Capture the cell that displays the provided text and extract its (x, y) central coordinate. 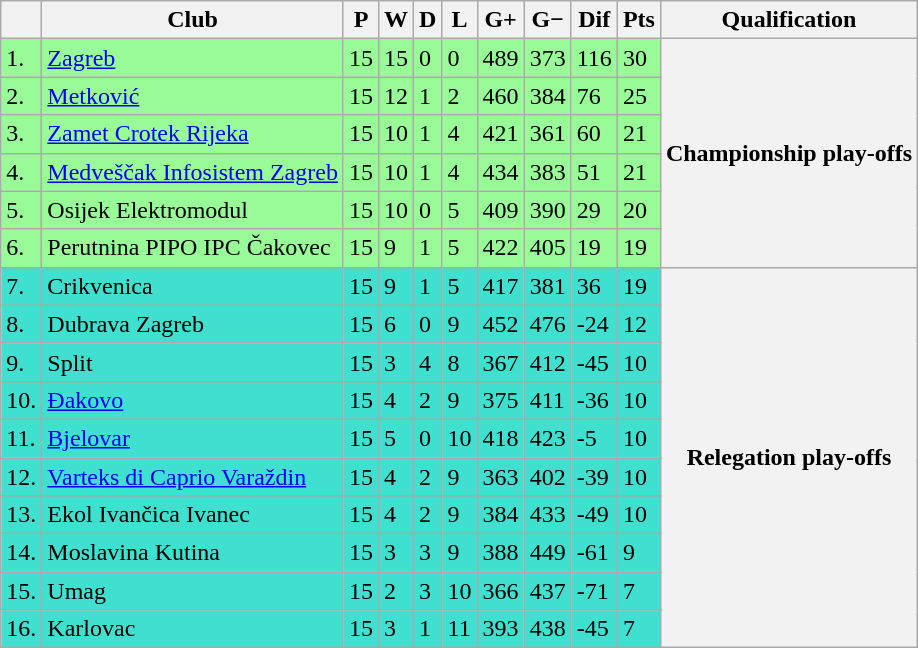
Đakovo (193, 400)
Metković (193, 96)
Varteks di Caprio Varaždin (193, 477)
-61 (594, 553)
412 (548, 362)
Moslavina Kutina (193, 553)
381 (548, 286)
-5 (594, 438)
29 (594, 210)
10. (22, 400)
G− (548, 20)
434 (500, 172)
4. (22, 172)
Umag (193, 591)
476 (548, 324)
449 (548, 553)
L (460, 20)
366 (500, 591)
411 (548, 400)
36 (594, 286)
Medveščak Infosistem Zagreb (193, 172)
361 (548, 134)
6 (396, 324)
15. (22, 591)
25 (638, 96)
20 (638, 210)
421 (500, 134)
14. (22, 553)
G+ (500, 20)
12. (22, 477)
390 (548, 210)
76 (594, 96)
437 (548, 591)
16. (22, 629)
P (360, 20)
W (396, 20)
D (428, 20)
-24 (594, 324)
405 (548, 248)
-39 (594, 477)
393 (500, 629)
1. (22, 58)
11 (460, 629)
460 (500, 96)
7. (22, 286)
Karlovac (193, 629)
383 (548, 172)
Zagreb (193, 58)
402 (548, 477)
5. (22, 210)
438 (548, 629)
Crikvenica (193, 286)
423 (548, 438)
13. (22, 515)
6. (22, 248)
Qualification (788, 20)
Bjelovar (193, 438)
Dubrava Zagreb (193, 324)
Osijek Elektromodul (193, 210)
409 (500, 210)
8. (22, 324)
Championship play-offs (788, 153)
Split (193, 362)
51 (594, 172)
433 (548, 515)
9. (22, 362)
Ekol Ivančica Ivanec (193, 515)
3. (22, 134)
11. (22, 438)
367 (500, 362)
Dif (594, 20)
489 (500, 58)
2. (22, 96)
30 (638, 58)
Relegation play-offs (788, 458)
363 (500, 477)
8 (460, 362)
Perutnina PIPO IPC Čakovec (193, 248)
373 (548, 58)
Club (193, 20)
375 (500, 400)
452 (500, 324)
418 (500, 438)
422 (500, 248)
-49 (594, 515)
-36 (594, 400)
Zamet Crotek Rijeka (193, 134)
60 (594, 134)
-71 (594, 591)
Pts (638, 20)
417 (500, 286)
116 (594, 58)
388 (500, 553)
